Capture the cell that displays the provided text and extract its [x, y] central coordinate. 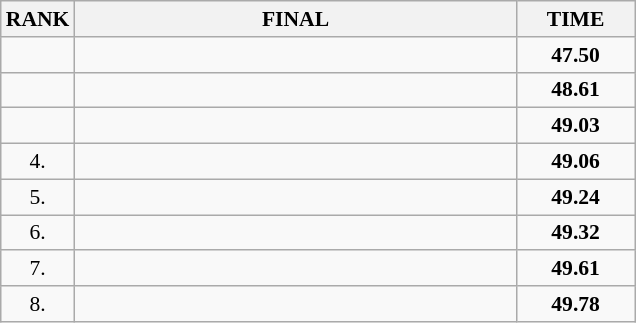
49.03 [576, 126]
RANK [38, 19]
8. [38, 304]
49.61 [576, 269]
49.78 [576, 304]
49.06 [576, 162]
FINAL [295, 19]
47.50 [576, 55]
48.61 [576, 90]
49.32 [576, 233]
5. [38, 197]
6. [38, 233]
49.24 [576, 197]
TIME [576, 19]
4. [38, 162]
7. [38, 269]
